Scan for the cell matching the given text and deliver its (x, y) coordinate at center. 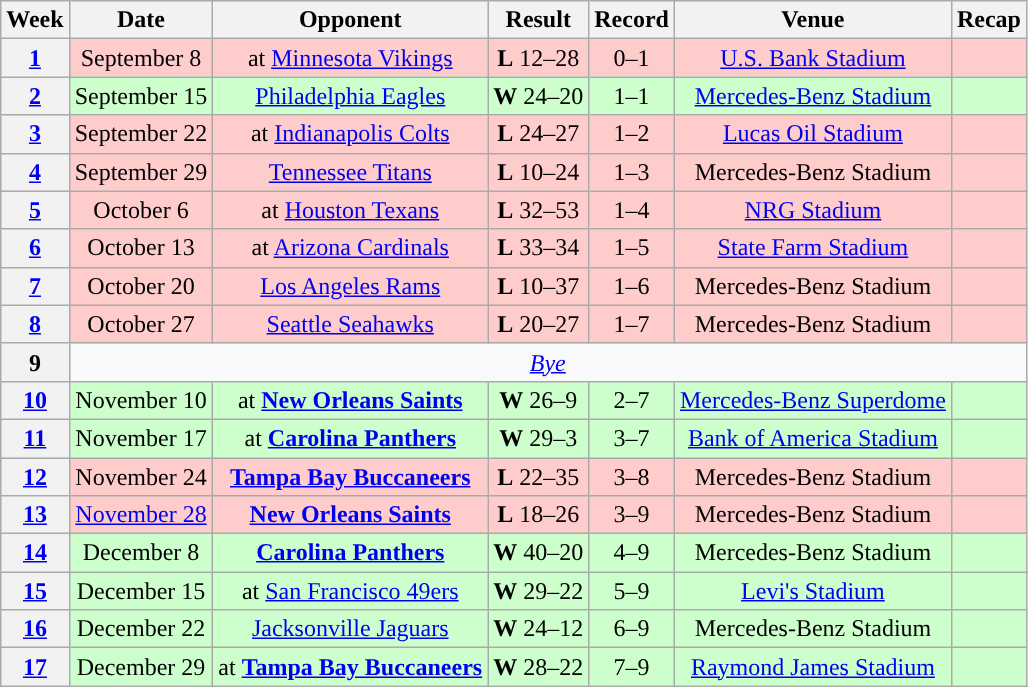
Bank of America Stadium (812, 438)
Result (538, 20)
Raymond James Stadium (812, 667)
1–6 (632, 286)
Date (141, 20)
L 33–34 (538, 248)
8 (35, 324)
Philadelphia Eagles (350, 96)
Los Angeles Rams (350, 286)
4 (35, 172)
3–7 (632, 438)
December 22 (141, 629)
11 (35, 438)
4–9 (632, 553)
3 (35, 134)
1–3 (632, 172)
Record (632, 20)
13 (35, 515)
U.S. Bank Stadium (812, 58)
L 12–28 (538, 58)
L 10–37 (538, 286)
15 (35, 591)
5–9 (632, 591)
1–1 (632, 96)
Lucas Oil Stadium (812, 134)
NRG Stadium (812, 210)
at Houston Texans (350, 210)
November 17 (141, 438)
W 29–3 (538, 438)
Carolina Panthers (350, 553)
December 8 (141, 553)
W 28–22 (538, 667)
October 20 (141, 286)
Recap (988, 20)
6–9 (632, 629)
September 29 (141, 172)
L 24–27 (538, 134)
October 6 (141, 210)
at Arizona Cardinals (350, 248)
Mercedes-Benz Superdome (812, 400)
Opponent (350, 20)
Jacksonville Jaguars (350, 629)
November 24 (141, 477)
W 24–12 (538, 629)
2–7 (632, 400)
Seattle Seahawks (350, 324)
State Farm Stadium (812, 248)
L 18–26 (538, 515)
Levi's Stadium (812, 591)
7 (35, 286)
W 29–22 (538, 591)
3–8 (632, 477)
7–9 (632, 667)
1–5 (632, 248)
Bye (548, 362)
9 (35, 362)
1 (35, 58)
November 10 (141, 400)
12 (35, 477)
3–9 (632, 515)
December 15 (141, 591)
at New Orleans Saints (350, 400)
L 22–35 (538, 477)
October 27 (141, 324)
L 32–53 (538, 210)
6 (35, 248)
at Carolina Panthers (350, 438)
17 (35, 667)
September 8 (141, 58)
1–2 (632, 134)
W 40–20 (538, 553)
Week (35, 20)
at San Francisco 49ers (350, 591)
September 22 (141, 134)
L 20–27 (538, 324)
New Orleans Saints (350, 515)
1–7 (632, 324)
10 (35, 400)
October 13 (141, 248)
November 28 (141, 515)
5 (35, 210)
Venue (812, 20)
at Indianapolis Colts (350, 134)
1–4 (632, 210)
2 (35, 96)
September 15 (141, 96)
16 (35, 629)
at Minnesota Vikings (350, 58)
W 24–20 (538, 96)
Tennessee Titans (350, 172)
at Tampa Bay Buccaneers (350, 667)
0–1 (632, 58)
December 29 (141, 667)
Tampa Bay Buccaneers (350, 477)
W 26–9 (538, 400)
L 10–24 (538, 172)
14 (35, 553)
